Locate the cell with the specified text and output its (x, y) center coordinate. 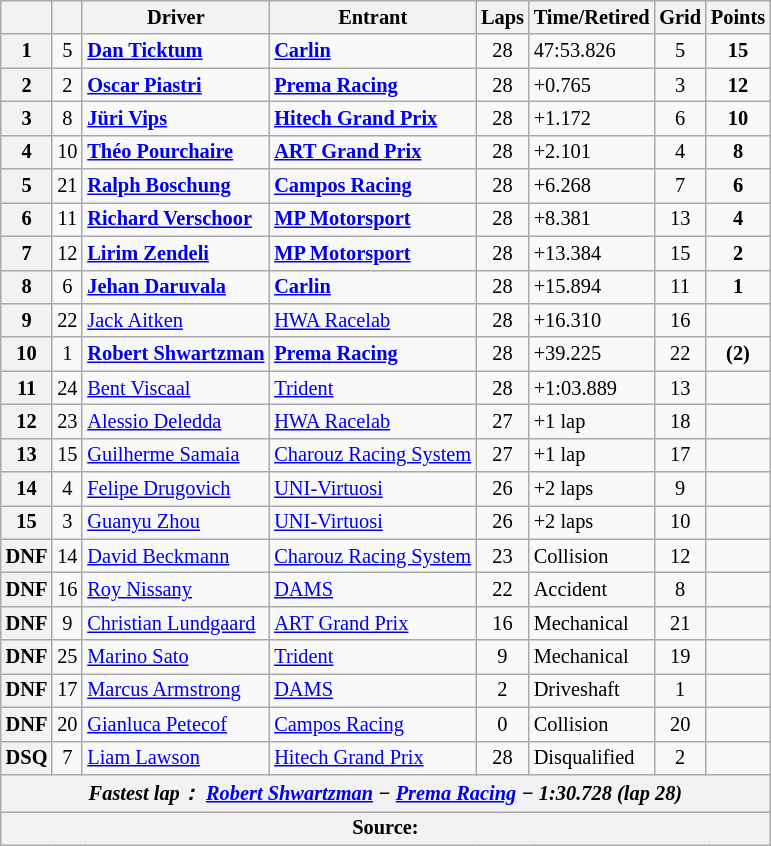
+15.894 (592, 287)
Laps (502, 17)
Alessio Deledda (176, 421)
Jehan Daruvala (176, 287)
+2.101 (592, 152)
Dan Ticktum (176, 51)
+1.172 (592, 118)
Source: (386, 828)
Marcus Armstrong (176, 690)
Oscar Piastri (176, 85)
Entrant (372, 17)
Points (738, 17)
+13.384 (592, 253)
Bent Viscaal (176, 388)
Time/Retired (592, 17)
24 (67, 388)
Driver (176, 17)
+8.381 (592, 219)
+16.310 (592, 320)
Disqualified (592, 758)
Lirim Zendeli (176, 253)
18 (680, 421)
Liam Lawson (176, 758)
Guanyu Zhou (176, 522)
David Beckmann (176, 556)
Jack Aitken (176, 320)
Christian Lundgaard (176, 623)
(2) (738, 354)
47:53.826 (592, 51)
Fastest lap： Robert Shwartzman − Prema Racing − 1:30.728 (lap 28) (386, 792)
Accident (592, 589)
+1:03.889 (592, 388)
Guilherme Samaia (176, 455)
Ralph Boschung (176, 186)
+0.765 (592, 85)
Grid (680, 17)
+6.268 (592, 186)
Driveshaft (592, 690)
Jüri Vips (176, 118)
0 (502, 724)
+39.225 (592, 354)
Robert Shwartzman (176, 354)
Richard Verschoor (176, 219)
25 (67, 657)
Marino Sato (176, 657)
19 (680, 657)
Roy Nissany (176, 589)
Théo Pourchaire (176, 152)
Gianluca Petecof (176, 724)
Felipe Drugovich (176, 489)
DSQ (27, 758)
